For the text-containing cell, return its midpoint in [x, y] coordinate format. 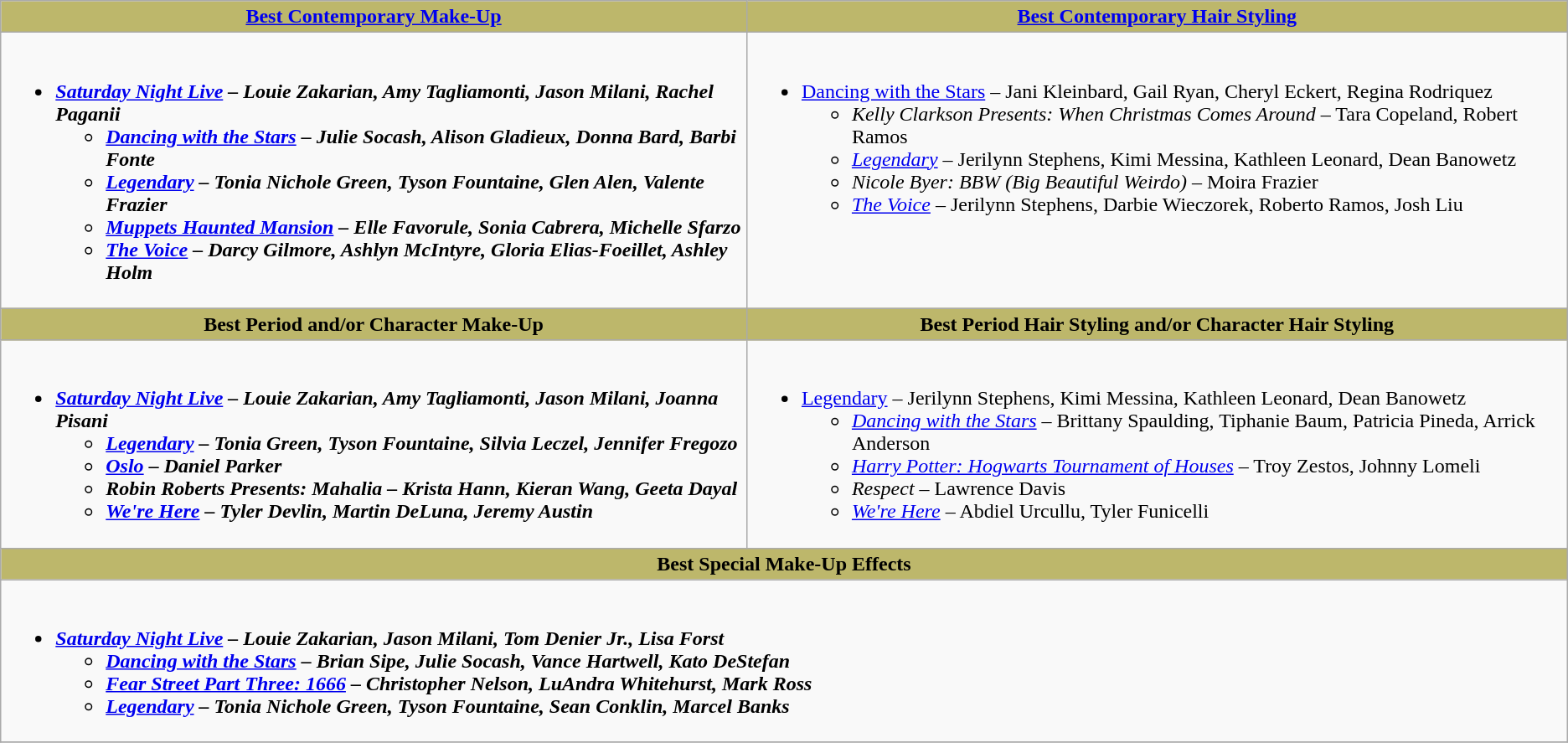
Best Contemporary Hair Styling [1157, 17]
Best Contemporary Make-Up [374, 17]
Best Period Hair Styling and/or Character Hair Styling [1157, 324]
Best Period and/or Character Make-Up [374, 324]
Best Special Make-Up Effects [784, 564]
